Extract the [X, Y] coordinate from the center of the cell holding the provided text.  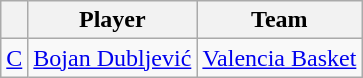
Team [280, 20]
C [14, 58]
Bojan Dubljević [112, 58]
Valencia Basket [280, 58]
Player [112, 20]
